Return [X, Y] of the center of cell containing provided text 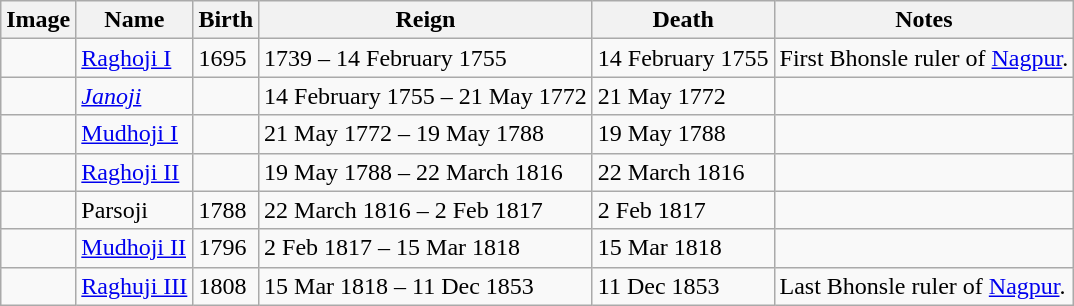
2 Feb 1817 [683, 210]
Mudhoji I [134, 134]
19 May 1788 [683, 134]
Raghoji II [134, 172]
1808 [226, 286]
21 May 1772 – 19 May 1788 [426, 134]
Name [134, 20]
19 May 1788 – 22 March 1816 [426, 172]
Raghoji I [134, 58]
1788 [226, 210]
Parsoji [134, 210]
11 Dec 1853 [683, 286]
Last Bhonsle ruler of Nagpur. [924, 286]
1695 [226, 58]
Notes [924, 20]
1796 [226, 248]
14 February 1755 [683, 58]
14 February 1755 – 21 May 1772 [426, 96]
Death [683, 20]
22 March 1816 [683, 172]
Janoji [134, 96]
2 Feb 1817 – 15 Mar 1818 [426, 248]
Raghuji III [134, 286]
15 Mar 1818 – 11 Dec 1853 [426, 286]
Image [38, 20]
21 May 1772 [683, 96]
Reign [426, 20]
1739 – 14 February 1755 [426, 58]
15 Mar 1818 [683, 248]
Birth [226, 20]
22 March 1816 – 2 Feb 1817 [426, 210]
First Bhonsle ruler of Nagpur. [924, 58]
Mudhoji II [134, 248]
